Identify which cell holds the provided text, then report its (X, Y) central coordinate. 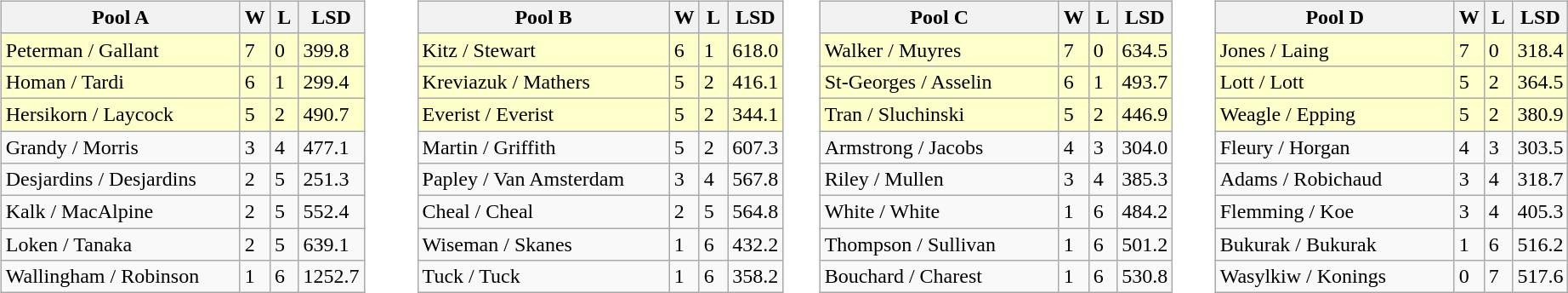
Martin / Griffith (543, 147)
1252.7 (332, 277)
639.1 (332, 244)
Loken / Tanaka (121, 244)
399.8 (332, 49)
517.6 (1541, 277)
Jones / Laing (1335, 49)
St-Georges / Asselin (939, 82)
552.4 (332, 212)
477.1 (332, 147)
318.7 (1541, 180)
364.5 (1541, 82)
618.0 (755, 49)
Everist / Everist (543, 114)
Bukurak / Bukurak (1335, 244)
405.3 (1541, 212)
Wallingham / Robinson (121, 277)
Kitz / Stewart (543, 49)
Weagle / Epping (1335, 114)
Thompson / Sullivan (939, 244)
Bouchard / Charest (939, 277)
Tuck / Tuck (543, 277)
Flemming / Koe (1335, 212)
344.1 (755, 114)
White / White (939, 212)
299.4 (332, 82)
304.0 (1145, 147)
Pool C (939, 17)
385.3 (1145, 180)
Walker / Muyres (939, 49)
634.5 (1145, 49)
Kreviazuk / Mathers (543, 82)
432.2 (755, 244)
Homan / Tardi (121, 82)
380.9 (1541, 114)
484.2 (1145, 212)
Cheal / Cheal (543, 212)
564.8 (755, 212)
446.9 (1145, 114)
Pool A (121, 17)
493.7 (1145, 82)
567.8 (755, 180)
Hersikorn / Laycock (121, 114)
Tran / Sluchinski (939, 114)
Armstrong / Jacobs (939, 147)
251.3 (332, 180)
Peterman / Gallant (121, 49)
Kalk / MacAlpine (121, 212)
Fleury / Horgan (1335, 147)
607.3 (755, 147)
Papley / Van Amsterdam (543, 180)
Grandy / Morris (121, 147)
501.2 (1145, 244)
Riley / Mullen (939, 180)
Pool D (1335, 17)
Adams / Robichaud (1335, 180)
416.1 (755, 82)
318.4 (1541, 49)
516.2 (1541, 244)
358.2 (755, 277)
490.7 (332, 114)
303.5 (1541, 147)
Wiseman / Skanes (543, 244)
Desjardins / Desjardins (121, 180)
Lott / Lott (1335, 82)
Pool B (543, 17)
530.8 (1145, 277)
Wasylkiw / Konings (1335, 277)
